From the cell containing the given text, extract its center point as (x, y) coordinate. 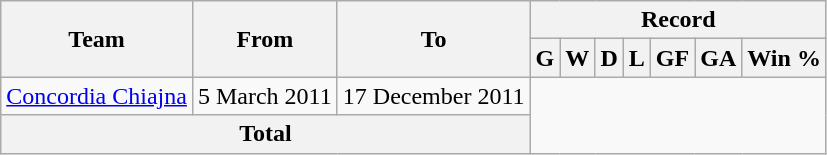
G (545, 58)
D (609, 58)
GF (672, 58)
To (434, 39)
GA (718, 58)
Total (266, 134)
L (636, 58)
W (578, 58)
5 March 2011 (264, 96)
Record (678, 20)
17 December 2011 (434, 96)
From (264, 39)
Team (97, 39)
Win % (784, 58)
Concordia Chiajna (97, 96)
